Find where the given text appears and provide that cell's center as [x, y] coordinate. 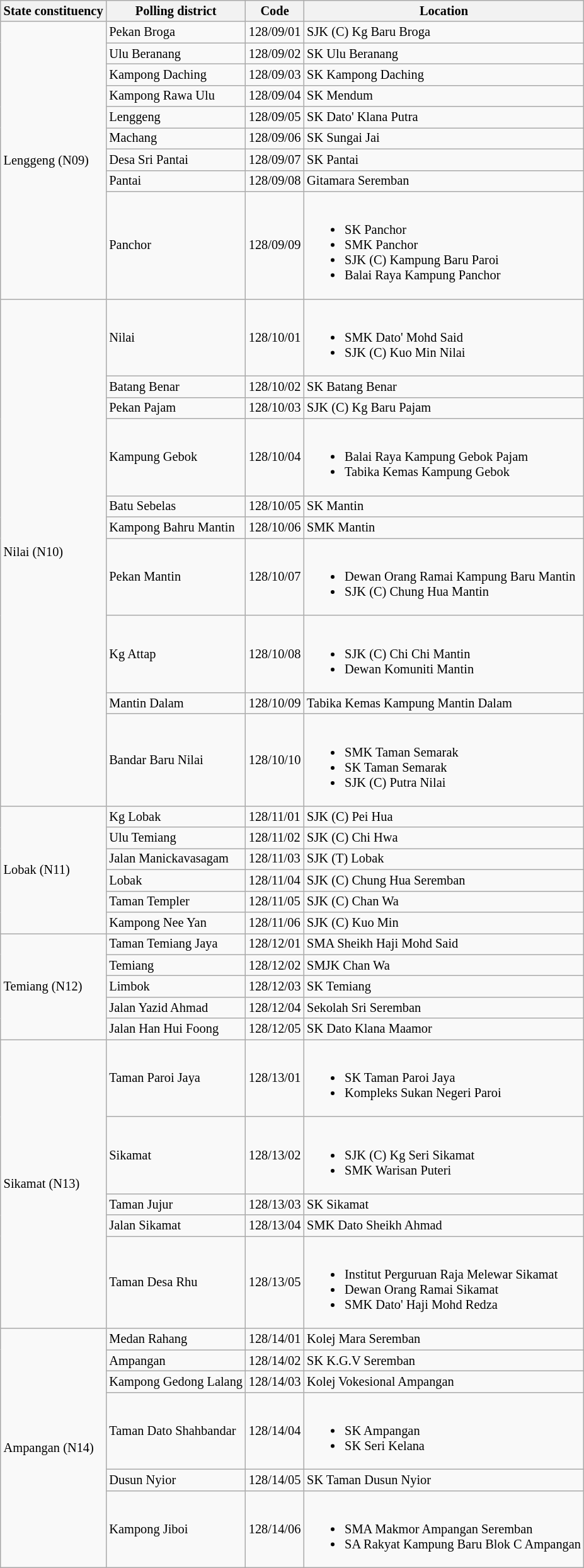
128/10/09 [275, 703]
Kampong Daching [175, 74]
Kampong Rawa Ulu [175, 96]
128/14/02 [275, 1361]
128/10/10 [275, 760]
Balai Raya Kampung Gebok PajamTabika Kemas Kampung Gebok [444, 456]
Jalan Yazid Ahmad [175, 1008]
Ampangan [175, 1361]
SK PanchorSMK PanchorSJK (C) Kampung Baru ParoiBalai Raya Kampung Panchor [444, 245]
Pekan Mantin [175, 576]
128/13/01 [275, 1077]
128/09/02 [275, 54]
SJK (T) Lobak [444, 859]
SK Dato Klana Maamor [444, 1029]
Taman Dato Shahbandar [175, 1431]
Lobak [175, 880]
128/14/05 [275, 1480]
Lenggeng [175, 117]
128/09/06 [275, 138]
128/11/01 [275, 816]
128/14/03 [275, 1381]
SJK (C) Kg Baru Broga [444, 32]
State constituency [54, 11]
SJK (C) Chi Hwa [444, 838]
SK Kampong Daching [444, 74]
Kg Lobak [175, 816]
Kg Attap [175, 654]
Ulu Beranang [175, 54]
Kampong Jiboi [175, 1529]
128/12/01 [275, 944]
128/11/05 [275, 902]
Temiang (N12) [54, 986]
Location [444, 11]
SK Mantin [444, 506]
Institut Perguruan Raja Melewar SikamatDewan Orang Ramai SikamatSMK Dato' Haji Mohd Redza [444, 1282]
128/12/03 [275, 986]
128/12/02 [275, 965]
Kolej Mara Seremban [444, 1339]
SMK Dato' Mohd SaidSJK (C) Kuo Min Nilai [444, 337]
128/09/07 [275, 160]
128/13/04 [275, 1226]
SMK Mantin [444, 528]
Kampung Gebok [175, 456]
Pantai [175, 181]
Taman Templer [175, 902]
Taman Temiang Jaya [175, 944]
Jalan Sikamat [175, 1226]
Sikamat [175, 1155]
SJK (C) Kg Baru Pajam [444, 408]
Mantin Dalam [175, 703]
Taman Desa Rhu [175, 1282]
Tabika Kemas Kampung Mantin Dalam [444, 703]
SJK (C) Pei Hua [444, 816]
128/12/04 [275, 1008]
SK Sungai Jai [444, 138]
Limbok [175, 986]
Code [275, 11]
128/11/03 [275, 859]
SJK (C) Kg Seri SikamatSMK Warisan Puteri [444, 1155]
Desa Sri Pantai [175, 160]
Ampangan (N14) [54, 1448]
Nilai [175, 337]
128/13/03 [275, 1204]
Pekan Pajam [175, 408]
128/09/03 [275, 74]
SK Dato' Klana Putra [444, 117]
SK Taman Dusun Nyior [444, 1480]
128/09/09 [275, 245]
Lenggeng (N09) [54, 160]
Batu Sebelas [175, 506]
Dewan Orang Ramai Kampung Baru MantinSJK (C) Chung Hua Mantin [444, 576]
128/14/04 [275, 1431]
Dusun Nyior [175, 1480]
128/09/05 [275, 117]
128/10/08 [275, 654]
SJK (C) Chan Wa [444, 902]
Kampong Bahru Mantin [175, 528]
Kampong Nee Yan [175, 922]
Jalan Han Hui Foong [175, 1029]
128/09/01 [275, 32]
128/09/04 [275, 96]
Panchor [175, 245]
Machang [175, 138]
Taman Jujur [175, 1204]
SK Batang Benar [444, 386]
SK Pantai [444, 160]
128/13/02 [275, 1155]
Sikamat (N13) [54, 1184]
SMA Makmor Ampangan SerembanSA Rakyat Kampung Baru Blok C Ampangan [444, 1529]
128/09/08 [275, 181]
Lobak (N11) [54, 869]
Kampong Gedong Lalang [175, 1381]
128/10/02 [275, 386]
128/10/05 [275, 506]
SK Sikamat [444, 1204]
128/14/01 [275, 1339]
128/11/06 [275, 922]
Jalan Manickavasagam [175, 859]
128/10/04 [275, 456]
Bandar Baru Nilai [175, 760]
SJK (C) Chi Chi MantinDewan Komuniti Mantin [444, 654]
128/10/01 [275, 337]
SJK (C) Kuo Min [444, 922]
SMJK Chan Wa [444, 965]
SMK Dato Sheikh Ahmad [444, 1226]
SMK Taman SemarakSK Taman SemarakSJK (C) Putra Nilai [444, 760]
SK K.G.V Seremban [444, 1361]
SMA Sheikh Haji Mohd Said [444, 944]
Batang Benar [175, 386]
SK Mendum [444, 96]
Temiang [175, 965]
Taman Paroi Jaya [175, 1077]
128/10/07 [275, 576]
128/12/05 [275, 1029]
SK AmpanganSK Seri Kelana [444, 1431]
SK Taman Paroi JayaKompleks Sukan Negeri Paroi [444, 1077]
128/10/03 [275, 408]
Nilai (N10) [54, 552]
Gitamara Seremban [444, 181]
Kolej Vokesional Ampangan [444, 1381]
Ulu Temiang [175, 838]
128/10/06 [275, 528]
Polling district [175, 11]
Medan Rahang [175, 1339]
128/13/05 [275, 1282]
SK Temiang [444, 986]
SJK (C) Chung Hua Seremban [444, 880]
Pekan Broga [175, 32]
128/14/06 [275, 1529]
128/11/02 [275, 838]
SK Ulu Beranang [444, 54]
Sekolah Sri Seremban [444, 1008]
128/11/04 [275, 880]
